Find where the given text appears and provide that cell's center as [x, y] coordinate. 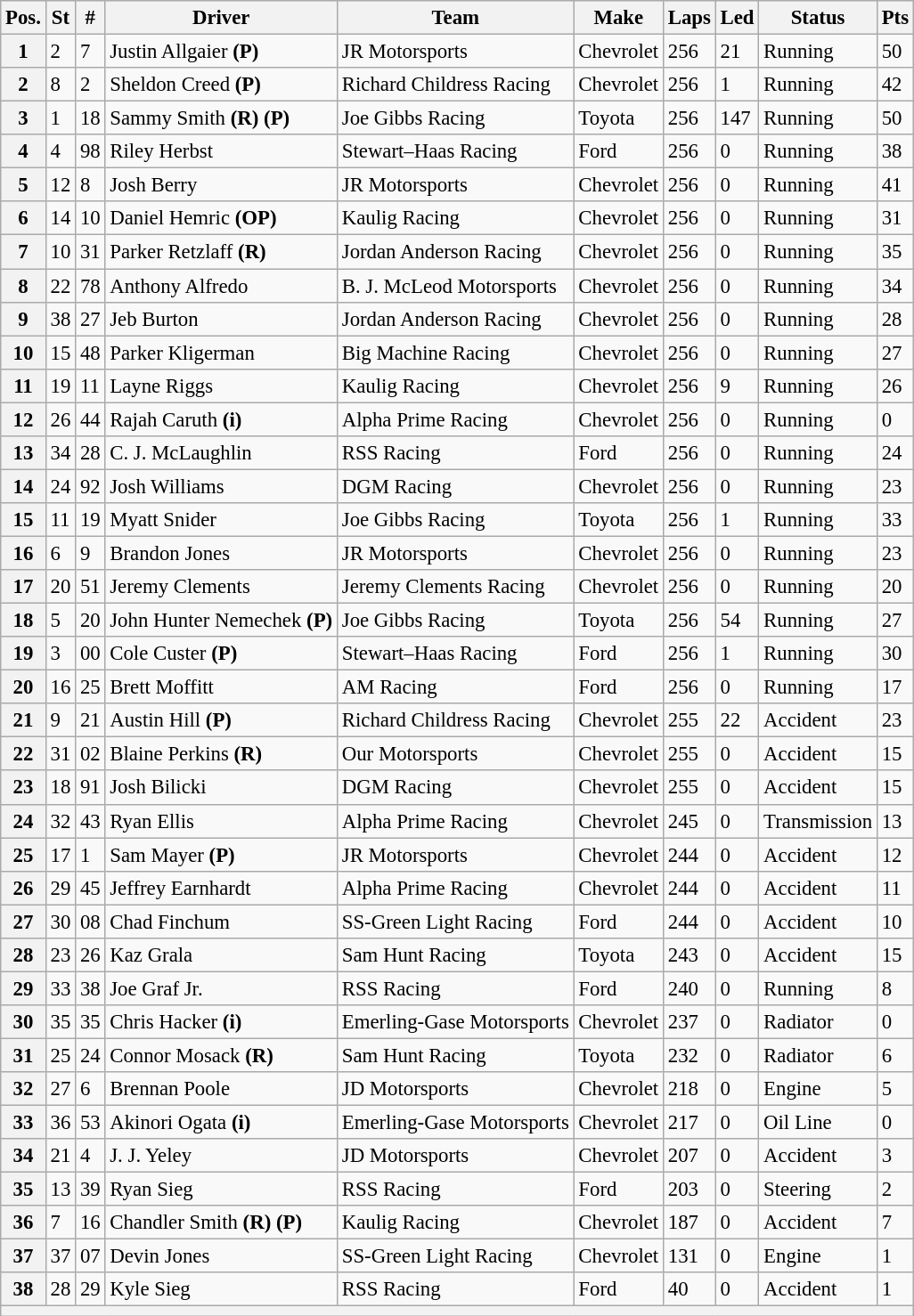
Jeremy Clements [221, 587]
78 [91, 286]
147 [738, 118]
J. J. Yeley [221, 1156]
Josh Williams [221, 486]
Sam Mayer (P) [221, 855]
98 [91, 151]
232 [690, 1055]
Parker Retzlaff (R) [221, 252]
Ryan Ellis [221, 821]
41 [894, 185]
Jeffrey Earnhardt [221, 888]
237 [690, 1022]
John Hunter Nemechek (P) [221, 621]
Rajah Caruth (i) [221, 419]
Daniel Hemric (OP) [221, 218]
08 [91, 922]
Akinori Ogata (i) [221, 1123]
Jeb Burton [221, 319]
Pos. [23, 18]
Chris Hacker (i) [221, 1022]
53 [91, 1123]
Josh Bilicki [221, 788]
Connor Mosack (R) [221, 1055]
207 [690, 1156]
Driver [221, 18]
Brennan Poole [221, 1089]
43 [91, 821]
48 [91, 353]
Sheldon Creed (P) [221, 85]
Laps [690, 18]
92 [91, 486]
243 [690, 955]
B. J. McLeod Motorsports [455, 286]
AM Racing [455, 687]
Transmission [818, 821]
40 [690, 1290]
245 [690, 821]
Cole Custer (P) [221, 654]
203 [690, 1190]
91 [91, 788]
Make [618, 18]
Status [818, 18]
54 [738, 621]
240 [690, 988]
Devin Jones [221, 1256]
Sammy Smith (R) (P) [221, 118]
218 [690, 1089]
Pts [894, 18]
217 [690, 1123]
Brett Moffitt [221, 687]
00 [91, 654]
131 [690, 1256]
44 [91, 419]
Joe Graf Jr. [221, 988]
Blaine Perkins (R) [221, 754]
07 [91, 1256]
Chad Finchum [221, 922]
Chandler Smith (R) (P) [221, 1223]
Austin Hill (P) [221, 720]
Riley Herbst [221, 151]
Brandon Jones [221, 553]
Parker Kligerman [221, 353]
C. J. McLaughlin [221, 453]
02 [91, 754]
Josh Berry [221, 185]
Anthony Alfredo [221, 286]
51 [91, 587]
St [61, 18]
45 [91, 888]
Kaz Grala [221, 955]
187 [690, 1223]
Steering [818, 1190]
Led [738, 18]
42 [894, 85]
Oil Line [818, 1123]
Jeremy Clements Racing [455, 587]
Our Motorsports [455, 754]
Ryan Sieg [221, 1190]
Layne Riggs [221, 386]
39 [91, 1190]
Big Machine Racing [455, 353]
Justin Allgaier (P) [221, 52]
Myatt Snider [221, 520]
Team [455, 18]
Kyle Sieg [221, 1290]
# [91, 18]
